Search for the cell housing the specified text and yield its [x, y] center coordinate. 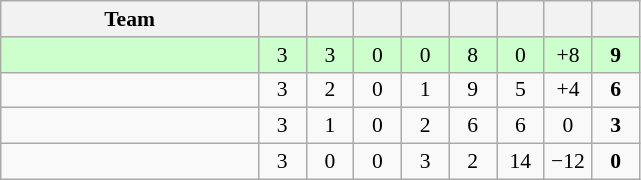
Team [130, 19]
8 [473, 55]
14 [520, 162]
+8 [568, 55]
+4 [568, 90]
5 [520, 90]
−12 [568, 162]
